Pinpoint the cell where the given text exists, returning its (x, y) midpoint coordinate. 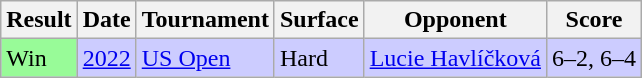
Score (594, 20)
2022 (106, 58)
Tournament (205, 20)
Opponent (455, 20)
Date (106, 20)
Lucie Havlíčková (455, 58)
Win (39, 58)
6–2, 6–4 (594, 58)
Result (39, 20)
US Open (205, 58)
Surface (319, 20)
Hard (319, 58)
